Determine the [X, Y] coordinate at the center of the cell enclosing the given text.  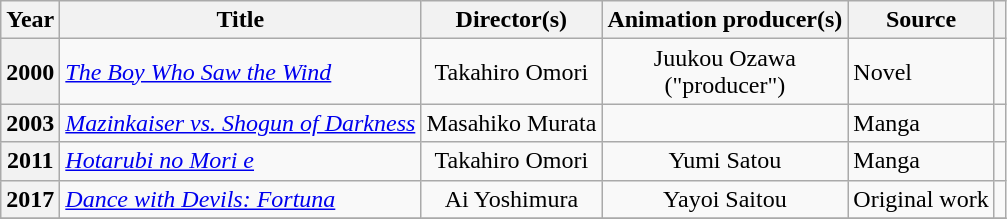
2003 [30, 123]
Masahiko Murata [512, 123]
Animation producer(s) [725, 20]
Hotarubi no Mori e [240, 161]
Original work [921, 199]
The Boy Who Saw the Wind [240, 72]
2011 [30, 161]
Mazinkaiser vs. Shogun of Darkness [240, 123]
2017 [30, 199]
Dance with Devils: Fortuna [240, 199]
Title [240, 20]
Yayoi Saitou [725, 199]
Juukou Ozawa("producer") [725, 72]
Yumi Satou [725, 161]
Director(s) [512, 20]
Novel [921, 72]
2000 [30, 72]
Ai Yoshimura [512, 199]
Year [30, 20]
Source [921, 20]
